Locate the cell with the specified text and output its (x, y) center coordinate. 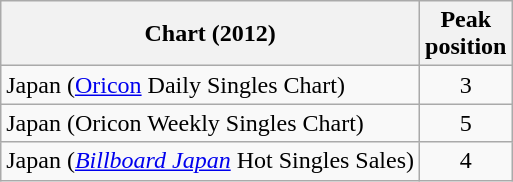
Japan (Oricon Daily Singles Chart) (210, 85)
Peakposition (466, 34)
5 (466, 123)
Chart (2012) (210, 34)
4 (466, 161)
3 (466, 85)
Japan (Billboard Japan Hot Singles Sales) (210, 161)
Japan (Oricon Weekly Singles Chart) (210, 123)
